Determine the (x, y) coordinate at the center of the cell enclosing the given text.  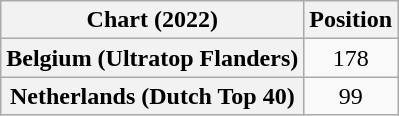
Chart (2022) (152, 20)
Belgium (Ultratop Flanders) (152, 58)
Netherlands (Dutch Top 40) (152, 96)
Position (351, 20)
178 (351, 58)
99 (351, 96)
